Find where the given text appears and provide that cell's center as (X, Y) coordinate. 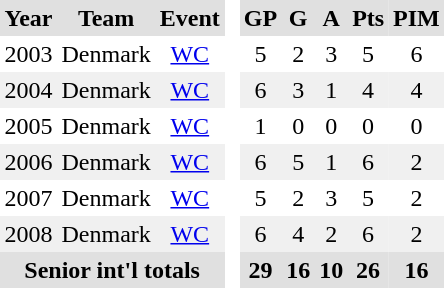
16 (298, 270)
Year (28, 18)
Senior int'l totals (112, 270)
A (332, 18)
Pts (368, 18)
2006 (28, 162)
2005 (28, 126)
29 (260, 270)
Team (106, 18)
2003 (28, 54)
10 (332, 270)
GP (260, 18)
Event (190, 18)
26 (368, 270)
2007 (28, 198)
G (298, 18)
2008 (28, 234)
2004 (28, 90)
